Pinpoint the cell where the given text exists, returning its (x, y) midpoint coordinate. 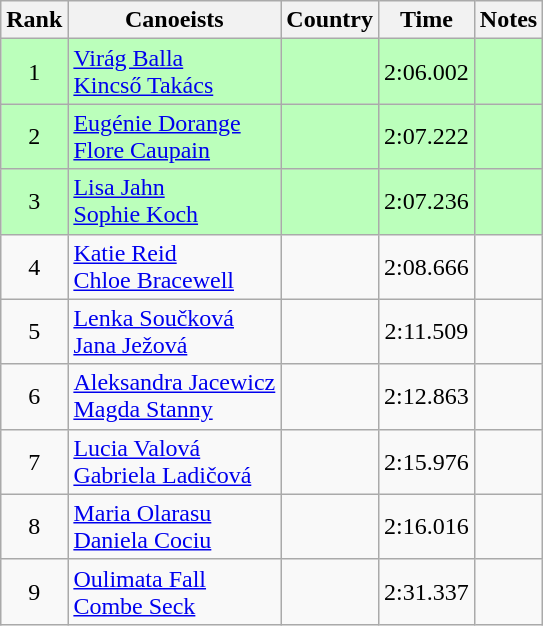
Virág BallaKincső Takács (174, 72)
Katie ReidChloe Bracewell (174, 266)
2:08.666 (427, 266)
8 (34, 526)
2:12.863 (427, 396)
Time (427, 20)
2:07.236 (427, 202)
7 (34, 462)
1 (34, 72)
3 (34, 202)
2:15.976 (427, 462)
Notes (508, 20)
6 (34, 396)
2:06.002 (427, 72)
2 (34, 136)
Rank (34, 20)
Country (330, 20)
4 (34, 266)
Aleksandra JacewiczMagda Stanny (174, 396)
Oulimata FallCombe Seck (174, 592)
2:07.222 (427, 136)
5 (34, 332)
Lisa JahnSophie Koch (174, 202)
Lucia ValováGabriela Ladičová (174, 462)
Eugénie DorangeFlore Caupain (174, 136)
2:31.337 (427, 592)
9 (34, 592)
2:16.016 (427, 526)
Canoeists (174, 20)
Maria OlarasuDaniela Cociu (174, 526)
2:11.509 (427, 332)
Lenka SoučkováJana Ježová (174, 332)
